Find where the given text appears and provide that cell's center as [X, Y] coordinate. 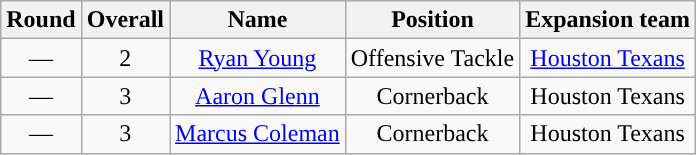
Name [258, 20]
2 [125, 58]
Round [41, 20]
Offensive Tackle [432, 58]
Aaron Glenn [258, 96]
Ryan Young [258, 58]
Expansion team [608, 20]
Position [432, 20]
Marcus Coleman [258, 134]
Overall [125, 20]
